Extract the [X, Y] coordinate from the center of the cell holding the provided text.  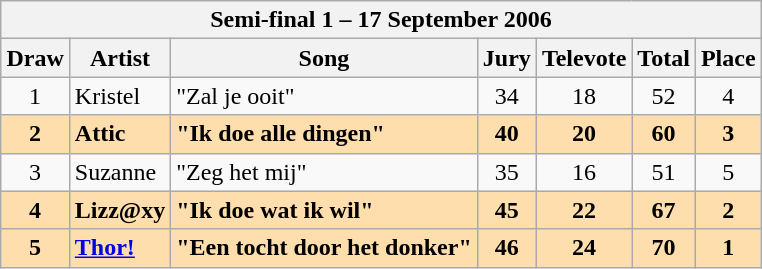
60 [664, 134]
67 [664, 210]
Jury [506, 58]
Kristel [120, 96]
70 [664, 248]
46 [506, 248]
Place [728, 58]
Total [664, 58]
Draw [35, 58]
35 [506, 172]
Televote [584, 58]
"Zal je ooit" [324, 96]
18 [584, 96]
Lizz@xy [120, 210]
Semi-final 1 – 17 September 2006 [381, 20]
"Zeg het mij" [324, 172]
Attic [120, 134]
20 [584, 134]
Artist [120, 58]
Thor! [120, 248]
52 [664, 96]
"Een tocht door het donker" [324, 248]
"Ik doe wat ik wil" [324, 210]
51 [664, 172]
Suzanne [120, 172]
"Ik doe alle dingen" [324, 134]
Song [324, 58]
40 [506, 134]
24 [584, 248]
45 [506, 210]
16 [584, 172]
22 [584, 210]
34 [506, 96]
